Find where the given text appears and provide that cell's center as (X, Y) coordinate. 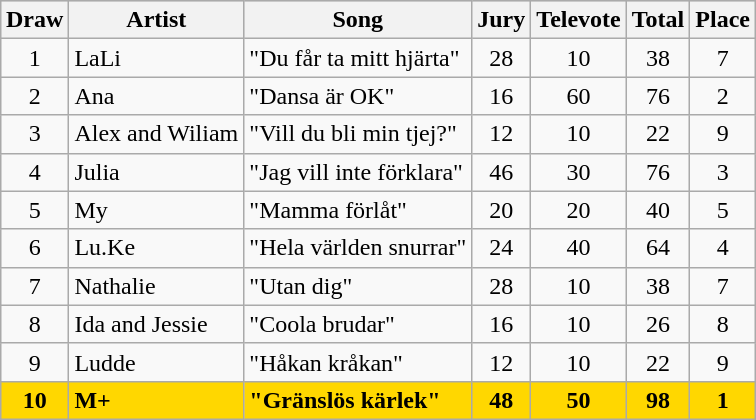
Ludde (156, 362)
24 (502, 248)
"Coola brudar" (358, 324)
"Utan dig" (358, 286)
LaLi (156, 58)
Julia (156, 172)
"Gränslös kärlek" (358, 400)
Total (658, 20)
M+ (156, 400)
46 (502, 172)
Place (723, 20)
30 (578, 172)
"Dansa är OK" (358, 96)
Alex and Wiliam (156, 134)
Televote (578, 20)
Artist (156, 20)
Jury (502, 20)
"Mamma förlåt" (358, 210)
"Jag vill inte förklara" (358, 172)
"Vill du bli min tjej?" (358, 134)
Ana (156, 96)
6 (34, 248)
60 (578, 96)
"Du får ta mitt hjärta" (358, 58)
26 (658, 324)
50 (578, 400)
"Håkan kråkan" (358, 362)
Song (358, 20)
Ida and Jessie (156, 324)
48 (502, 400)
My (156, 210)
Nathalie (156, 286)
"Hela världen snurrar" (358, 248)
Draw (34, 20)
Lu.Ke (156, 248)
64 (658, 248)
98 (658, 400)
